Pinpoint the cell where the given text exists, returning its (X, Y) midpoint coordinate. 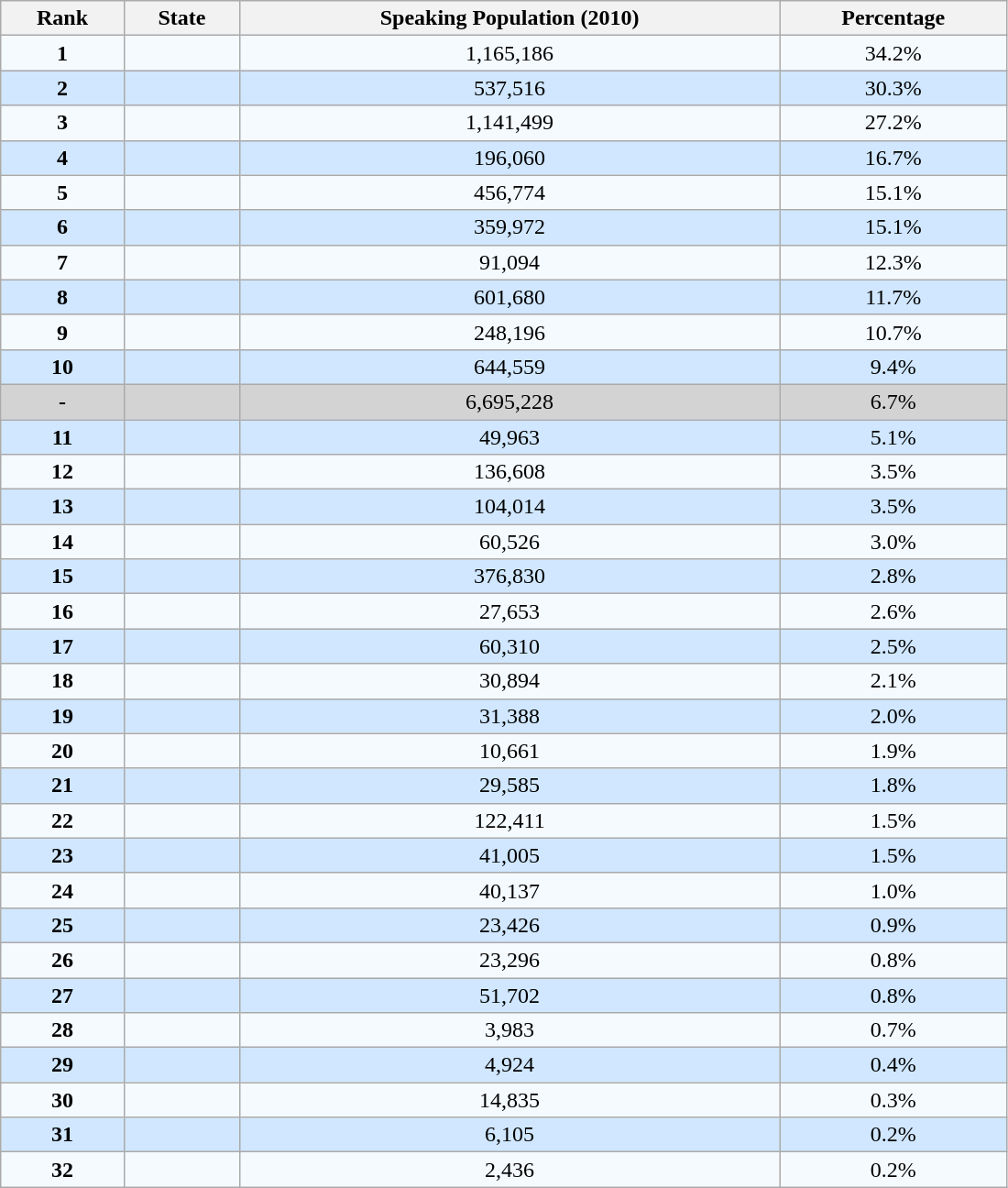
1,141,499 (509, 123)
40,137 (509, 890)
17 (62, 646)
29 (62, 1065)
601,680 (509, 297)
24 (62, 890)
6,105 (509, 1135)
32 (62, 1170)
Rank (62, 18)
2,436 (509, 1170)
122,411 (509, 820)
2.0% (893, 716)
11.7% (893, 297)
1,165,186 (509, 53)
6.7% (893, 401)
18 (62, 681)
Speaking Population (2010) (509, 18)
1 (62, 53)
2.8% (893, 577)
Percentage (893, 18)
41,005 (509, 855)
0.4% (893, 1065)
49,963 (509, 437)
0.3% (893, 1100)
60,310 (509, 646)
0.7% (893, 1030)
11 (62, 437)
0.9% (893, 925)
9.4% (893, 367)
26 (62, 960)
9 (62, 332)
60,526 (509, 542)
10 (62, 367)
31 (62, 1135)
196,060 (509, 158)
16 (62, 611)
376,830 (509, 577)
1.8% (893, 786)
23 (62, 855)
16.7% (893, 158)
5.1% (893, 437)
12 (62, 472)
1.0% (893, 890)
20 (62, 751)
3,983 (509, 1030)
State (181, 18)
248,196 (509, 332)
4,924 (509, 1065)
- (62, 401)
136,608 (509, 472)
14 (62, 542)
23,426 (509, 925)
30 (62, 1100)
3.0% (893, 542)
2.1% (893, 681)
21 (62, 786)
537,516 (509, 88)
27.2% (893, 123)
8 (62, 297)
1.9% (893, 751)
15 (62, 577)
30.3% (893, 88)
4 (62, 158)
456,774 (509, 192)
29,585 (509, 786)
19 (62, 716)
6,695,228 (509, 401)
2.6% (893, 611)
13 (62, 507)
5 (62, 192)
2 (62, 88)
644,559 (509, 367)
6 (62, 227)
25 (62, 925)
2.5% (893, 646)
91,094 (509, 262)
10,661 (509, 751)
10.7% (893, 332)
31,388 (509, 716)
30,894 (509, 681)
34.2% (893, 53)
22 (62, 820)
14,835 (509, 1100)
51,702 (509, 995)
27,653 (509, 611)
12.3% (893, 262)
104,014 (509, 507)
359,972 (509, 227)
7 (62, 262)
27 (62, 995)
3 (62, 123)
28 (62, 1030)
23,296 (509, 960)
